Return the (x, y) coordinate for the center point of the cell that contains the specified text.  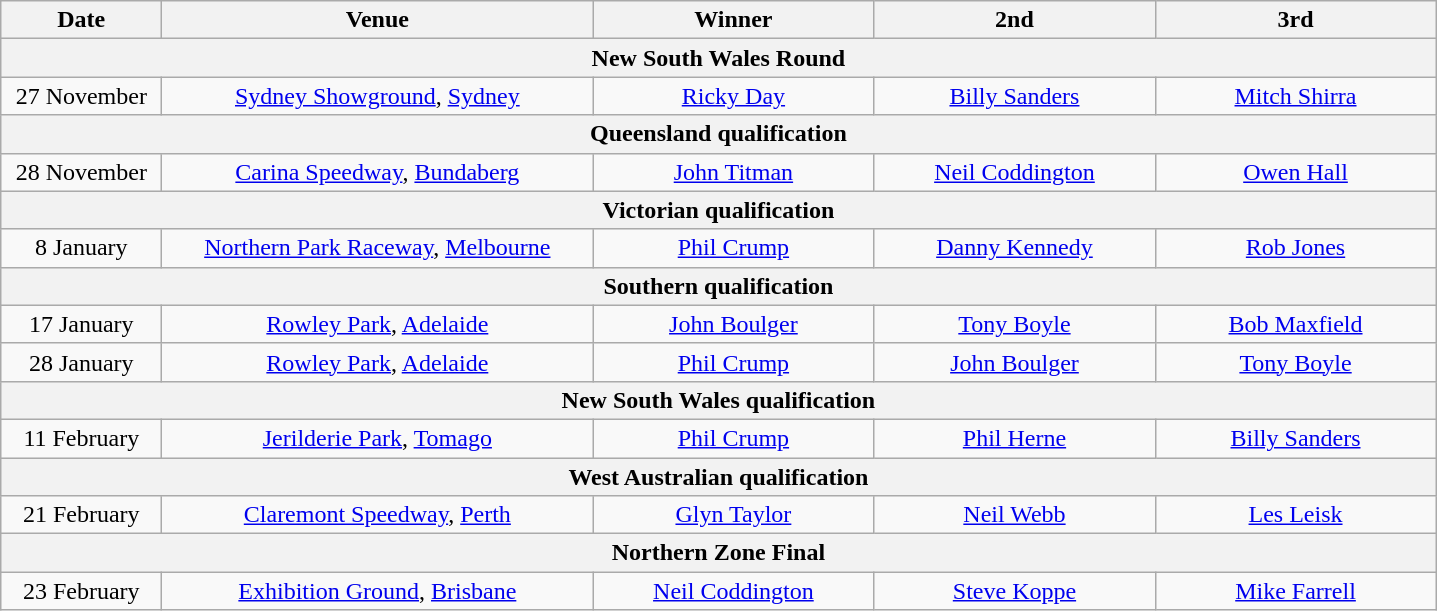
Carina Speedway, Bundaberg (378, 172)
Date (82, 20)
Mike Farrell (1296, 591)
17 January (82, 324)
27 November (82, 96)
Victorian qualification (718, 210)
Queensland qualification (718, 134)
Mitch Shirra (1296, 96)
23 February (82, 591)
Rob Jones (1296, 248)
2nd (1014, 20)
John Titman (734, 172)
3rd (1296, 20)
Phil Herne (1014, 438)
Winner (734, 20)
Glyn Taylor (734, 515)
West Australian qualification (718, 477)
21 February (82, 515)
New South Wales qualification (718, 400)
Claremont Speedway, Perth (378, 515)
28 January (82, 362)
Bob Maxfield (1296, 324)
Steve Koppe (1014, 591)
Les Leisk (1296, 515)
Neil Webb (1014, 515)
Jerilderie Park, Tomago (378, 438)
Danny Kennedy (1014, 248)
Northern Zone Final (718, 553)
Southern qualification (718, 286)
Exhibition Ground, Brisbane (378, 591)
New South Wales Round (718, 58)
Owen Hall (1296, 172)
Ricky Day (734, 96)
28 November (82, 172)
Sydney Showground, Sydney (378, 96)
Venue (378, 20)
Northern Park Raceway, Melbourne (378, 248)
8 January (82, 248)
11 February (82, 438)
